Detect which cell encompasses the target text, then output its (x, y) center coordinate. 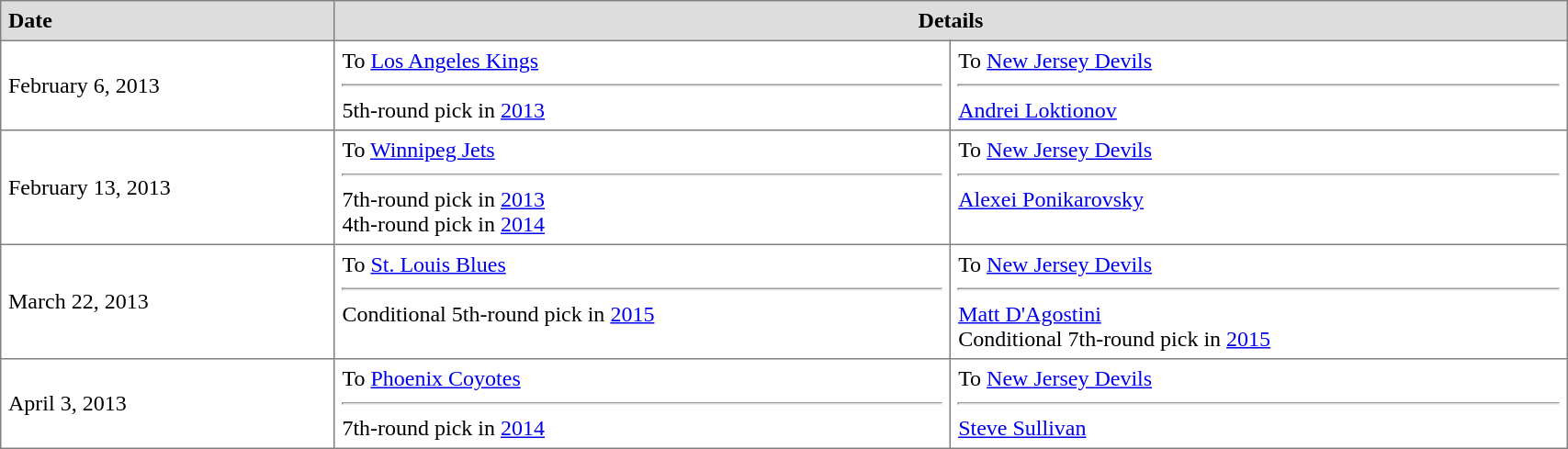
Details (950, 21)
To New Jersey Devils Steve Sullivan (1258, 404)
Date (167, 21)
To New Jersey Devils Andrei Loktionov (1258, 85)
To Phoenix Coyotes 7th-round pick in 2014 (643, 404)
March 22, 2013 (167, 301)
February 13, 2013 (167, 187)
To Winnipeg Jets 7th-round pick in 20134th-round pick in 2014 (643, 187)
To New Jersey Devils Matt D'AgostiniConditional 7th-round pick in 2015 (1258, 301)
To New Jersey Devils Alexei Ponikarovsky (1258, 187)
To St. Louis Blues Conditional 5th-round pick in 2015 (643, 301)
To Los Angeles Kings 5th-round pick in 2013 (643, 85)
April 3, 2013 (167, 404)
February 6, 2013 (167, 85)
